Determine the (x, y) coordinate at the center of the cell enclosing the given text.  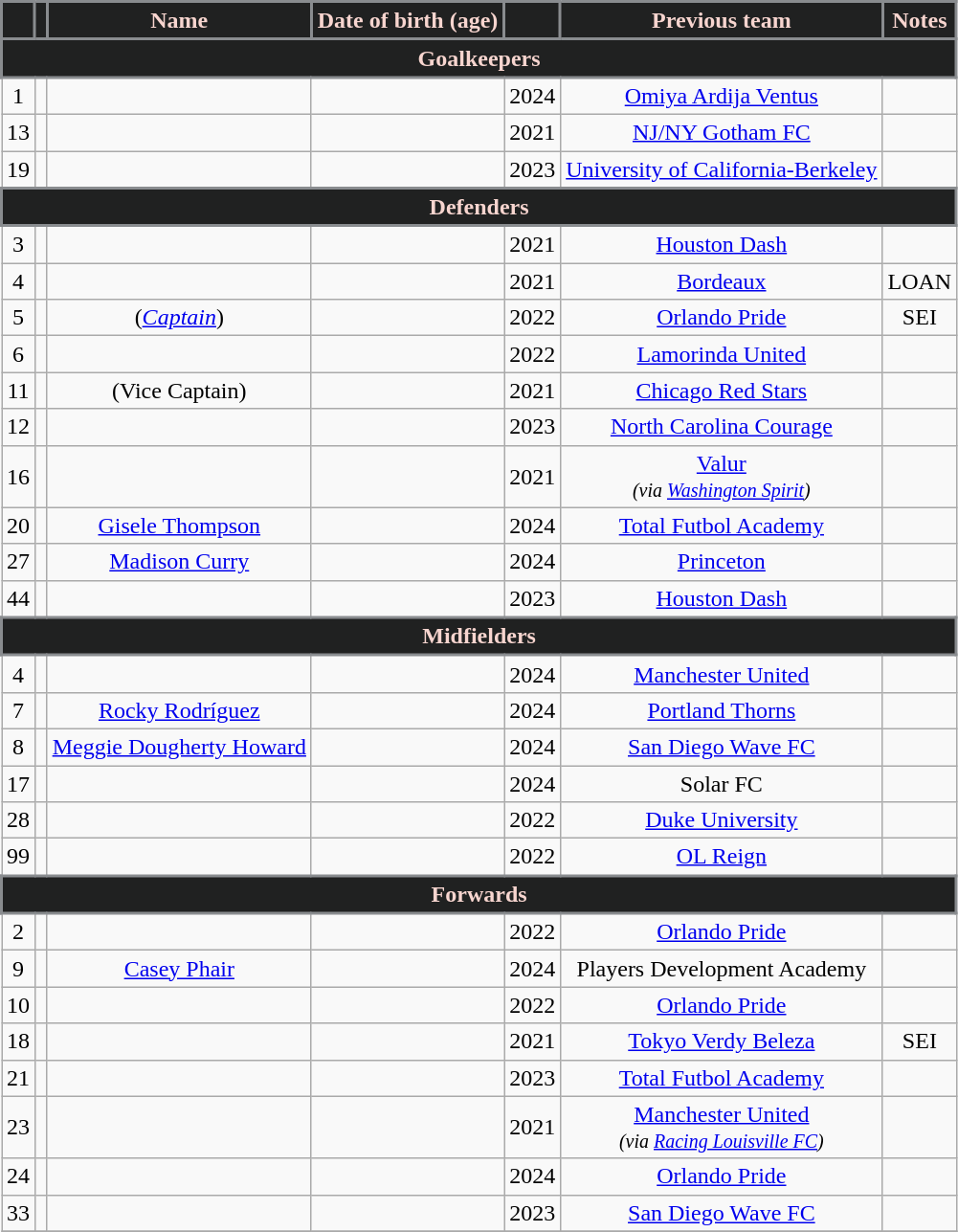
2 (19, 932)
(Vice Captain) (179, 391)
Omiya Ardija Ventus (722, 96)
Portland Thorns (722, 710)
Midfielders (479, 637)
Manchester United (722, 674)
Madison Curry (179, 562)
Casey Phair (179, 969)
Valur(via Washington Spirit) (722, 477)
23 (19, 1128)
LOAN (920, 281)
13 (19, 132)
1 (19, 96)
24 (19, 1176)
18 (19, 1042)
21 (19, 1078)
Manchester United(via Racing Louisville FC) (722, 1128)
Lamorinda United (722, 354)
12 (19, 427)
Defenders (479, 207)
27 (19, 562)
6 (19, 354)
16 (19, 477)
OL Reign (722, 858)
NJ/NY Gotham FC (722, 132)
Notes (920, 21)
28 (19, 820)
Rocky Rodríguez (179, 710)
Name (179, 21)
Goalkeepers (479, 58)
7 (19, 710)
99 (19, 858)
10 (19, 1005)
8 (19, 747)
Duke University (722, 820)
3 (19, 245)
19 (19, 170)
44 (19, 599)
9 (19, 969)
Solar FC (722, 784)
Tokyo Verdy Beleza (722, 1042)
Gisele Thompson (179, 526)
5 (19, 318)
33 (19, 1213)
Meggie Dougherty Howard (179, 747)
Bordeaux (722, 281)
Forwards (479, 894)
(Captain) (179, 318)
Princeton (722, 562)
University of California-Berkeley (722, 170)
20 (19, 526)
Players Development Academy (722, 969)
Date of birth (age) (408, 21)
17 (19, 784)
Chicago Red Stars (722, 391)
North Carolina Courage (722, 427)
Previous team (722, 21)
11 (19, 391)
